Output the (x, y) coordinate of the center of the cell containing the given text.  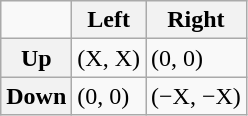
(−X, −X) (196, 96)
(X, X) (109, 58)
Down (36, 96)
Up (36, 58)
Right (196, 20)
Left (109, 20)
